Scan for the cell matching the given text and deliver its (X, Y) coordinate at center. 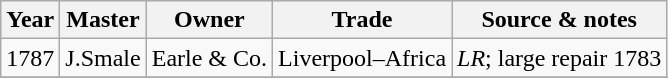
Master (103, 20)
Trade (362, 20)
Owner (209, 20)
LR; large repair 1783 (560, 58)
Year (30, 20)
J.Smale (103, 58)
Source & notes (560, 20)
Liverpool–Africa (362, 58)
1787 (30, 58)
Earle & Co. (209, 58)
